From the cell containing the given text, extract its center point as (x, y) coordinate. 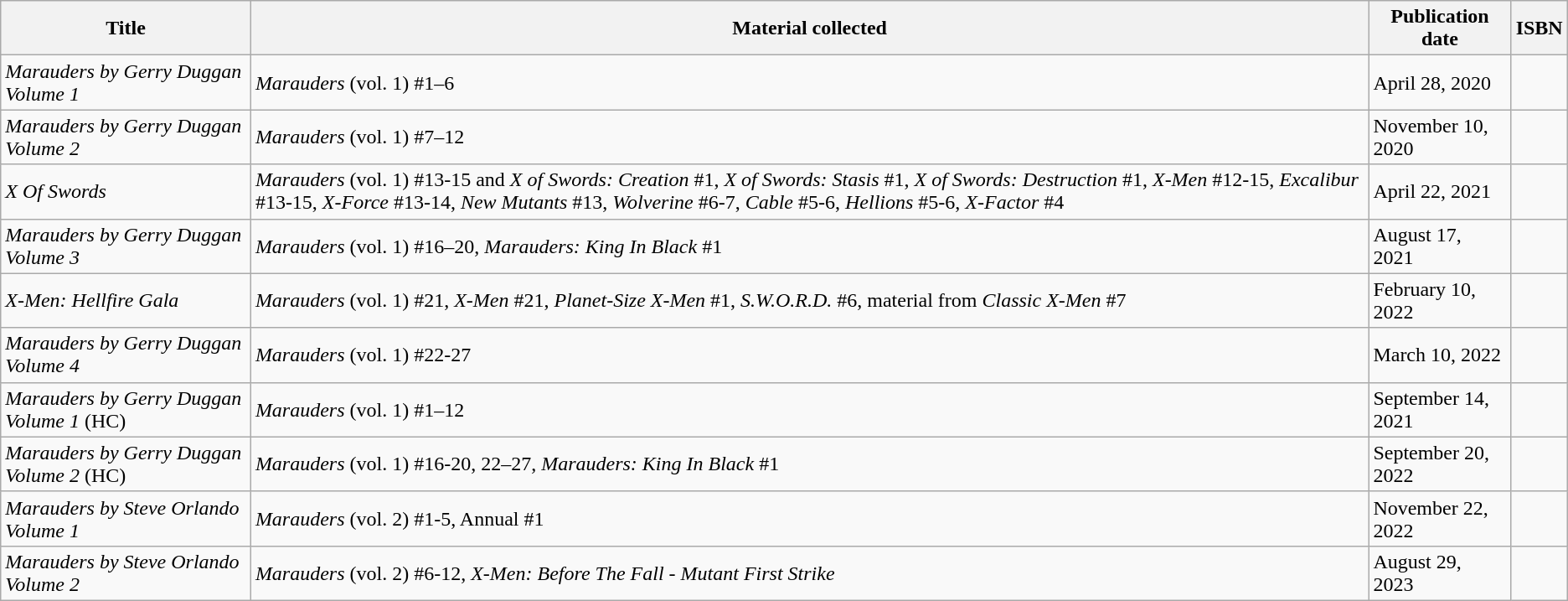
Marauders (vol. 1) #1–12 (809, 409)
September 14, 2021 (1440, 409)
Marauders by Gerry Duggan Volume 1 (126, 82)
Material collected (809, 28)
Publication date (1440, 28)
Marauders (vol. 2) #1-5, Annual #1 (809, 518)
Marauders (vol. 2) #6-12, X-Men: Before The Fall - Mutant First Strike (809, 573)
Marauders by Gerry Duggan Volume 2 (HC) (126, 464)
Marauders by Steve Orlando Volume 2 (126, 573)
Marauders (vol. 1) #1–6 (809, 82)
Marauders (vol. 1) #16-20, 22–27, Marauders: King In Black #1 (809, 464)
Marauders by Gerry Duggan Volume 3 (126, 246)
March 10, 2022 (1440, 355)
Marauders by Steve Orlando Volume 1 (126, 518)
X-Men: Hellfire Gala (126, 300)
November 10, 2020 (1440, 137)
Marauders (vol. 1) #22-27 (809, 355)
Marauders by Gerry Duggan Volume 1 (HC) (126, 409)
Marauders (vol. 1) #16–20, Marauders: King In Black #1 (809, 246)
Marauders (vol. 1) #7–12 (809, 137)
August 29, 2023 (1440, 573)
X Of Swords (126, 191)
Title (126, 28)
September 20, 2022 (1440, 464)
November 22, 2022 (1440, 518)
April 28, 2020 (1440, 82)
August 17, 2021 (1440, 246)
Marauders by Gerry Duggan Volume 2 (126, 137)
ISBN (1540, 28)
April 22, 2021 (1440, 191)
February 10, 2022 (1440, 300)
Marauders (vol. 1) #21, X-Men #21, Planet-Size X-Men #1, S.W.O.R.D. #6, material from Classic X-Men #7 (809, 300)
Marauders by Gerry Duggan Volume 4 (126, 355)
